Detect which cell encompasses the target text, then output its [X, Y] center coordinate. 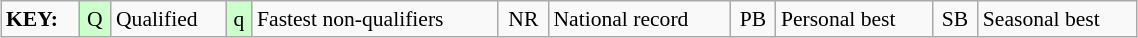
PB [753, 19]
National record [639, 19]
Fastest non-qualifiers [375, 19]
SB [955, 19]
Seasonal best [1058, 19]
Qualified [168, 19]
Q [95, 19]
KEY: [40, 19]
Personal best [854, 19]
NR [523, 19]
q [239, 19]
